For the text-containing cell, return its midpoint in (X, Y) coordinate format. 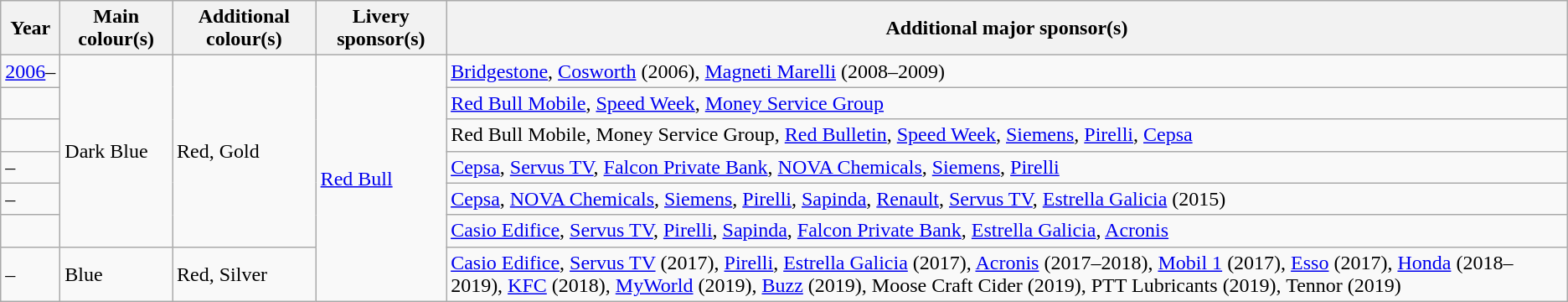
Main colour(s) (116, 29)
Year (30, 29)
Red, Gold (245, 151)
Casio Edifice, Servus TV, Pirelli, Sapinda, Falcon Private Bank, Estrella Galicia, Acronis (1007, 231)
Livery sponsor(s) (381, 29)
Red, Silver (245, 273)
Bridgestone, Cosworth (2006), Magneti Marelli (2008–2009) (1007, 71)
Dark Blue (116, 151)
Cepsa, Servus TV, Falcon Private Bank, NOVA Chemicals, Siemens, Pirelli (1007, 167)
Additional colour(s) (245, 29)
Red Bull Mobile, Speed Week, Money Service Group (1007, 103)
Cepsa, NOVA Chemicals, Siemens, Pirelli, Sapinda, Renault, Servus TV, Estrella Galicia (2015) (1007, 199)
Additional major sponsor(s) (1007, 29)
Red Bull Mobile, Money Service Group, Red Bulletin, Speed Week, Siemens, Pirelli, Cepsa (1007, 135)
Blue (116, 273)
Red Bull (381, 178)
2006– (30, 71)
